Extract the [X, Y] coordinate from the center of the cell holding the provided text.  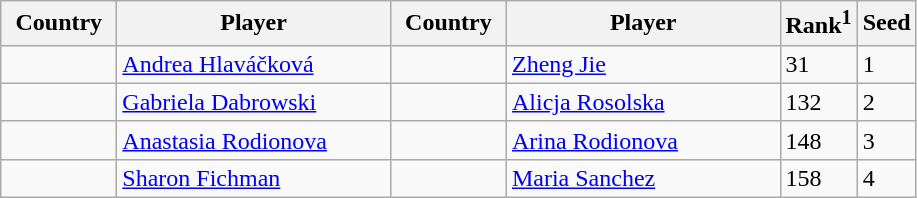
Rank1 [818, 24]
Seed [886, 24]
Maria Sanchez [643, 178]
2 [886, 102]
4 [886, 178]
132 [818, 102]
Gabriela Dabrowski [254, 102]
158 [818, 178]
3 [886, 140]
Andrea Hlaváčková [254, 64]
148 [818, 140]
31 [818, 64]
Arina Rodionova [643, 140]
Sharon Fichman [254, 178]
Zheng Jie [643, 64]
1 [886, 64]
Anastasia Rodionova [254, 140]
Alicja Rosolska [643, 102]
